Return the [X, Y] coordinate for the center point of the cell that contains the specified text.  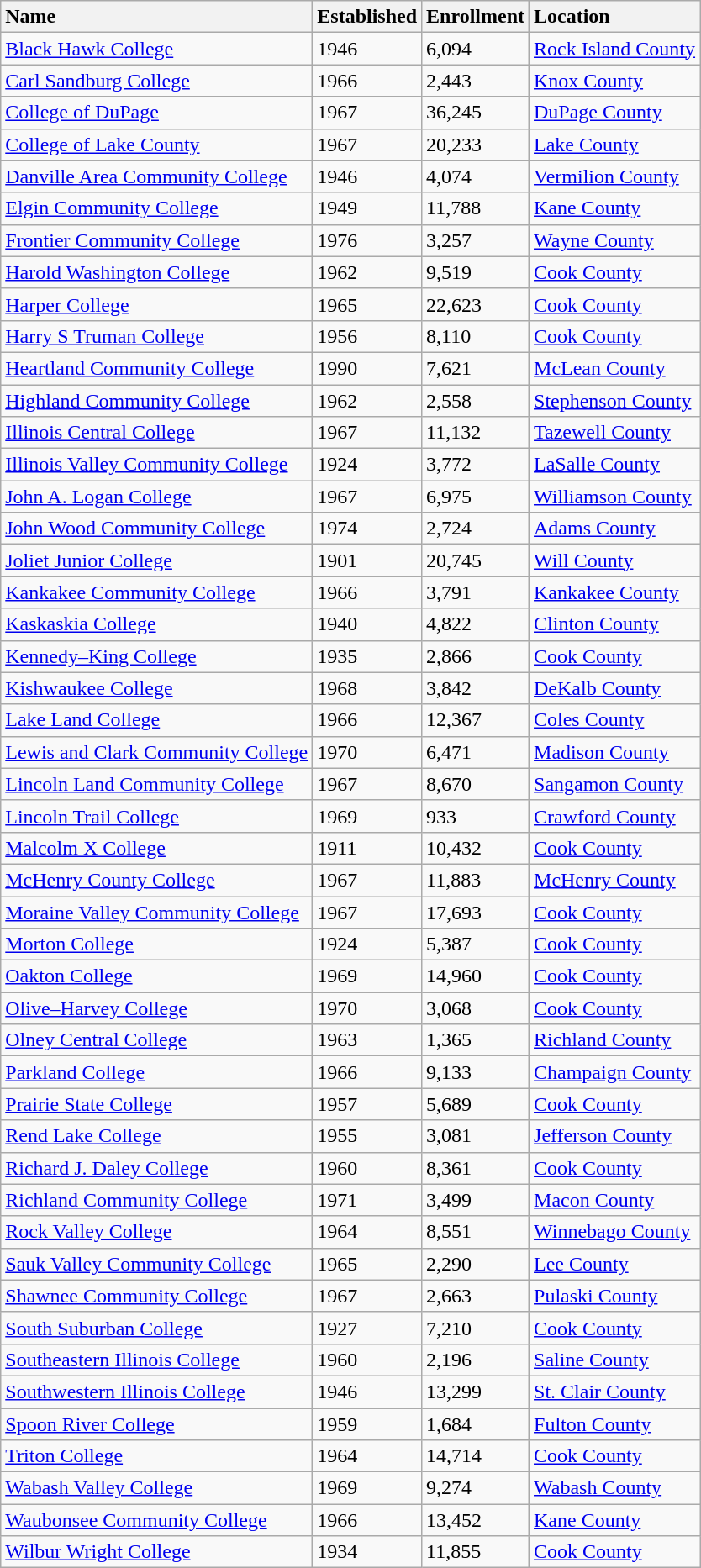
17,693 [476, 912]
Olney Central College [156, 1040]
3,842 [476, 688]
5,689 [476, 1104]
South Suburban College [156, 1328]
Sauk Valley Community College [156, 1264]
Williamson County [615, 497]
1990 [367, 368]
Will County [615, 560]
McLean County [615, 368]
22,623 [476, 304]
1956 [367, 336]
Waubonsee Community College [156, 1520]
Frontier Community College [156, 240]
2,663 [476, 1296]
Name [156, 17]
Kaskaskia College [156, 624]
Illinois Valley Community College [156, 465]
Tazewell County [615, 433]
1940 [367, 624]
20,745 [476, 560]
Madison County [615, 752]
2,724 [476, 529]
1976 [367, 240]
Rock Valley College [156, 1232]
John Wood Community College [156, 529]
Elgin Community College [156, 208]
Carl Sandburg College [156, 81]
7,621 [476, 368]
1,365 [476, 1040]
Crawford County [615, 816]
College of DuPage [156, 113]
Kennedy–King College [156, 656]
Moraine Valley Community College [156, 912]
Wilbur Wright College [156, 1552]
3,772 [476, 465]
Joliet Junior College [156, 560]
1949 [367, 208]
Rock Island County [615, 49]
Lincoln Land Community College [156, 784]
13,299 [476, 1392]
Established [367, 17]
McHenry County [615, 880]
3,499 [476, 1200]
2,196 [476, 1360]
3,081 [476, 1136]
Southwestern Illinois College [156, 1392]
1968 [367, 688]
Morton College [156, 944]
1934 [367, 1552]
Spoon River College [156, 1424]
Lee County [615, 1264]
1927 [367, 1328]
8,361 [476, 1168]
1959 [367, 1424]
Lake Land College [156, 720]
Winnebago County [615, 1232]
Richard J. Daley College [156, 1168]
10,432 [476, 848]
Macon County [615, 1200]
Highland Community College [156, 401]
Lincoln Trail College [156, 816]
Parkland College [156, 1072]
Danville Area Community College [156, 176]
LaSalle County [615, 465]
11,855 [476, 1552]
2,866 [476, 656]
Richland Community College [156, 1200]
Prairie State College [156, 1104]
4,822 [476, 624]
1957 [367, 1104]
1911 [367, 848]
Harry S Truman College [156, 336]
11,883 [476, 880]
Oakton College [156, 976]
Rend Lake College [156, 1136]
Lewis and Clark Community College [156, 752]
Location [615, 17]
2,443 [476, 81]
933 [476, 816]
Coles County [615, 720]
Triton College [156, 1456]
St. Clair County [615, 1392]
Wayne County [615, 240]
Adams County [615, 529]
6,471 [476, 752]
Olive–Harvey College [156, 1008]
Harold Washington College [156, 272]
College of Lake County [156, 145]
Kankakee Community College [156, 592]
Stephenson County [615, 401]
Vermilion County [615, 176]
Enrollment [476, 17]
Malcolm X College [156, 848]
13,452 [476, 1520]
Clinton County [615, 624]
Illinois Central College [156, 433]
Southeastern Illinois College [156, 1360]
John A. Logan College [156, 497]
1974 [367, 529]
Fulton County [615, 1424]
Saline County [615, 1360]
14,714 [476, 1456]
36,245 [476, 113]
Sangamon County [615, 784]
Harper College [156, 304]
Shawnee Community College [156, 1296]
8,670 [476, 784]
1901 [367, 560]
9,274 [476, 1488]
McHenry County College [156, 880]
Knox County [615, 81]
2,558 [476, 401]
Lake County [615, 145]
Black Hawk College [156, 49]
Kankakee County [615, 592]
Richland County [615, 1040]
7,210 [476, 1328]
DuPage County [615, 113]
Wabash County [615, 1488]
2,290 [476, 1264]
14,960 [476, 976]
Kishwaukee College [156, 688]
1971 [367, 1200]
Jefferson County [615, 1136]
3,791 [476, 592]
1963 [367, 1040]
Pulaski County [615, 1296]
4,074 [476, 176]
1,684 [476, 1424]
3,068 [476, 1008]
1935 [367, 656]
Wabash Valley College [156, 1488]
3,257 [476, 240]
1955 [367, 1136]
9,133 [476, 1072]
9,519 [476, 272]
Heartland Community College [156, 368]
Champaign County [615, 1072]
8,110 [476, 336]
6,975 [476, 497]
11,788 [476, 208]
12,367 [476, 720]
DeKalb County [615, 688]
11,132 [476, 433]
5,387 [476, 944]
20,233 [476, 145]
6,094 [476, 49]
8,551 [476, 1232]
